Determine the [x, y] coordinate at the center of the cell enclosing the given text.  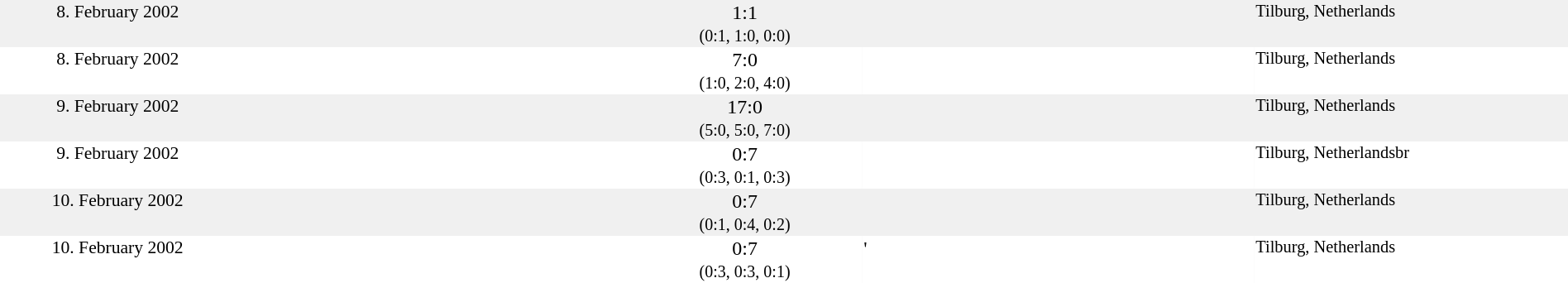
0:7(0:3, 0:1, 0:3) [744, 165]
' [1059, 260]
0:7(0:1, 0:4, 0:2) [744, 212]
7:0(1:0, 2:0, 4:0) [744, 71]
Tilburg, Netherlandsbr [1411, 165]
17:0(5:0, 5:0, 7:0) [744, 118]
1:1(0:1, 1:0, 0:0) [744, 23]
0:7(0:3, 0:3, 0:1) [744, 260]
